Locate the cell with the specified text and output its [X, Y] center coordinate. 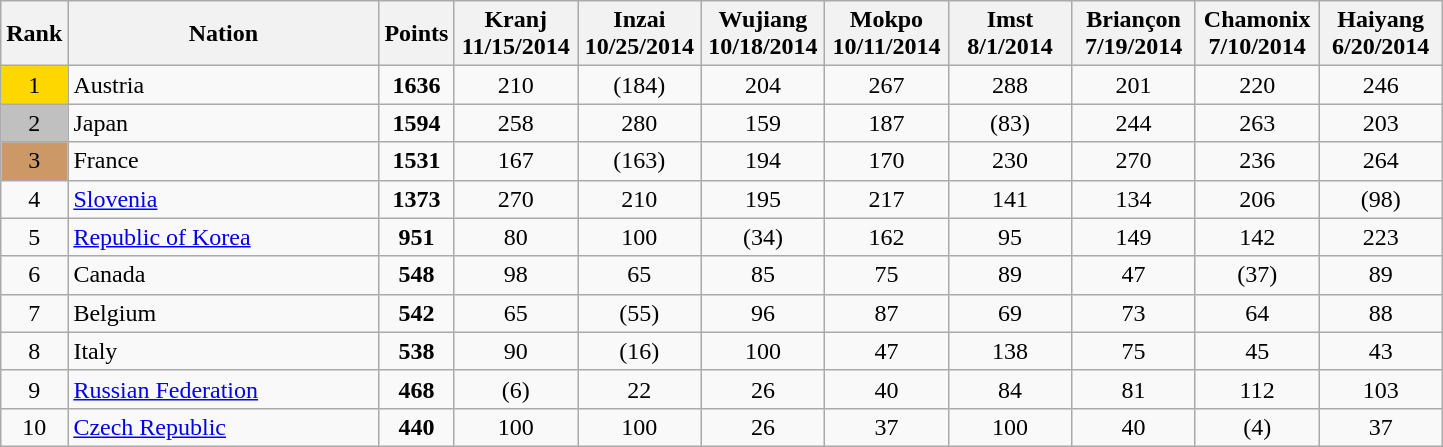
(37) [1257, 275]
220 [1257, 85]
73 [1134, 313]
(98) [1381, 199]
64 [1257, 313]
85 [763, 275]
Haiyang 6/20/2014 [1381, 34]
264 [1381, 161]
Briançon 7/19/2014 [1134, 34]
Kranj 11/15/2014 [516, 34]
468 [416, 389]
112 [1257, 389]
1 [34, 85]
159 [763, 123]
43 [1381, 351]
440 [416, 427]
134 [1134, 199]
9 [34, 389]
149 [1134, 237]
142 [1257, 237]
263 [1257, 123]
206 [1257, 199]
88 [1381, 313]
Italy [224, 351]
87 [887, 313]
Inzai 10/25/2014 [640, 34]
Czech Republic [224, 427]
Russian Federation [224, 389]
(184) [640, 85]
548 [416, 275]
Imst 8/1/2014 [1010, 34]
Canada [224, 275]
236 [1257, 161]
96 [763, 313]
Chamonix 7/10/2014 [1257, 34]
(34) [763, 237]
246 [1381, 85]
244 [1134, 123]
Points [416, 34]
22 [640, 389]
141 [1010, 199]
258 [516, 123]
Nation [224, 34]
1594 [416, 123]
(55) [640, 313]
951 [416, 237]
69 [1010, 313]
195 [763, 199]
201 [1134, 85]
230 [1010, 161]
138 [1010, 351]
Rank [34, 34]
95 [1010, 237]
(163) [640, 161]
204 [763, 85]
217 [887, 199]
80 [516, 237]
542 [416, 313]
194 [763, 161]
7 [34, 313]
103 [1381, 389]
(16) [640, 351]
Wujiang 10/18/2014 [763, 34]
203 [1381, 123]
167 [516, 161]
(6) [516, 389]
3 [34, 161]
81 [1134, 389]
267 [887, 85]
Austria [224, 85]
162 [887, 237]
1531 [416, 161]
6 [34, 275]
45 [1257, 351]
Republic of Korea [224, 237]
8 [34, 351]
France [224, 161]
538 [416, 351]
Japan [224, 123]
98 [516, 275]
288 [1010, 85]
2 [34, 123]
Slovenia [224, 199]
4 [34, 199]
223 [1381, 237]
170 [887, 161]
1636 [416, 85]
Belgium [224, 313]
187 [887, 123]
(83) [1010, 123]
Mokpo 10/11/2014 [887, 34]
(4) [1257, 427]
280 [640, 123]
84 [1010, 389]
10 [34, 427]
1373 [416, 199]
90 [516, 351]
5 [34, 237]
